Identify which cell holds the provided text, then report its [x, y] central coordinate. 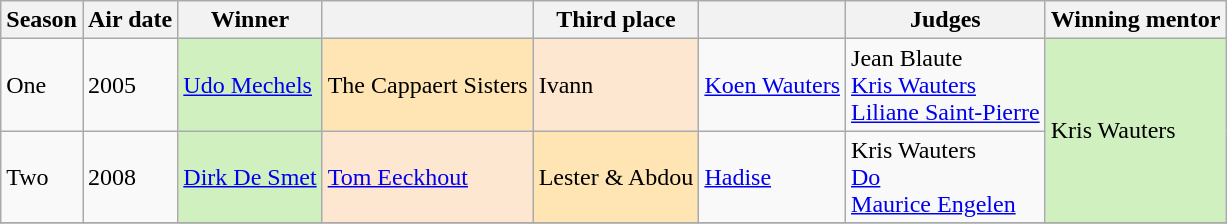
2005 [130, 85]
Winning mentor [1136, 20]
Kris Wauters DoMaurice Engelen [946, 177]
Hadise [772, 177]
Lester & Abdou [616, 177]
Ivann [616, 85]
Dirk De Smet [250, 177]
Season [42, 20]
Udo Mechels [250, 85]
Tom Eeckhout [428, 177]
Third place [616, 20]
One [42, 85]
Koen Wauters [772, 85]
2008 [130, 177]
Kris Wauters [1136, 131]
Air date [130, 20]
Jean Blaute Kris Wauters Liliane Saint-Pierre [946, 85]
Two [42, 177]
Judges [946, 20]
Winner [250, 20]
The Cappaert Sisters [428, 85]
